Output the [x, y] coordinate of the center of the cell containing the given text.  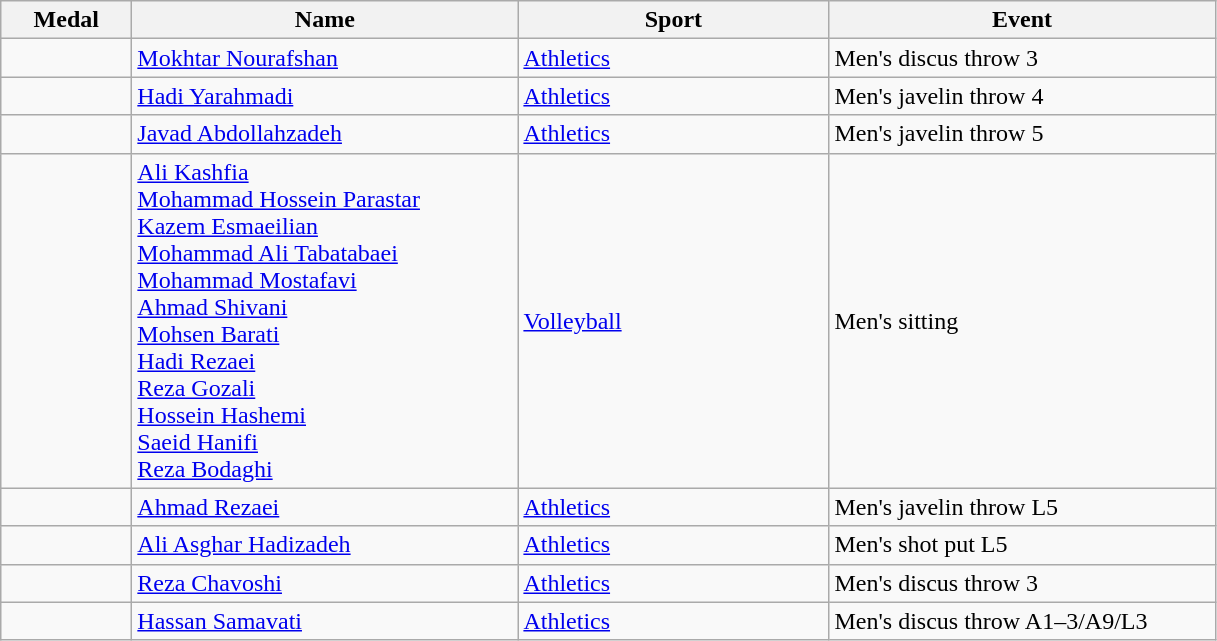
Men's discus throw A1–3/A9/L3 [1022, 621]
Mokhtar Nourafshan [325, 58]
Men's sitting [1022, 320]
Name [325, 20]
Javad Abdollahzadeh [325, 134]
Hassan Samavati [325, 621]
Sport [674, 20]
Volleyball [674, 320]
Ali Asghar Hadizadeh [325, 545]
Men's shot put L5 [1022, 545]
Hadi Yarahmadi [325, 96]
Men's javelin throw 4 [1022, 96]
Men's javelin throw L5 [1022, 507]
Men's javelin throw 5 [1022, 134]
Medal [66, 20]
Reza Chavoshi [325, 583]
Event [1022, 20]
Ahmad Rezaei [325, 507]
